Locate the cell with the specified text and output its [x, y] center coordinate. 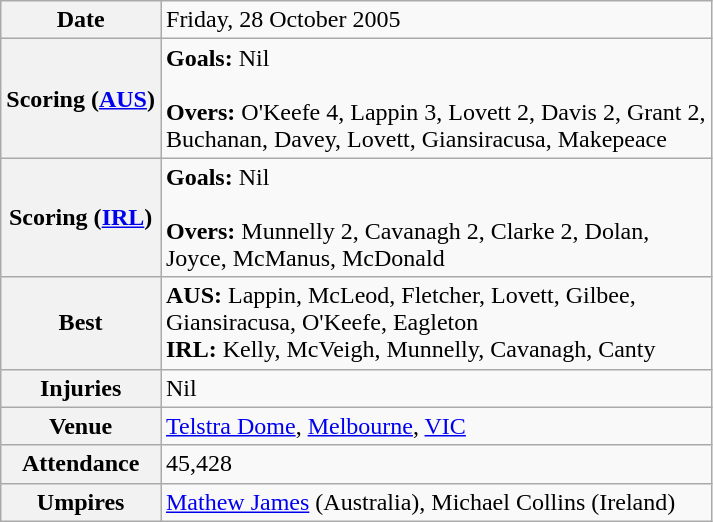
Scoring (IRL) [81, 218]
Venue [81, 426]
Goals: NilOvers: Munnelly 2, Cavanagh 2, Clarke 2, Dolan, Joyce, McManus, McDonald [436, 218]
Telstra Dome, Melbourne, VIC [436, 426]
Friday, 28 October 2005 [436, 20]
Umpires [81, 502]
Scoring (AUS) [81, 98]
Goals: NilOvers: O'Keefe 4, Lappin 3, Lovett 2, Davis 2, Grant 2, Buchanan, Davey, Lovett, Giansiracusa, Makepeace [436, 98]
45,428 [436, 464]
Attendance [81, 464]
Best [81, 323]
Nil [436, 388]
Mathew James (Australia), Michael Collins (Ireland) [436, 502]
Date [81, 20]
Injuries [81, 388]
AUS: Lappin, McLeod, Fletcher, Lovett, Gilbee, Giansiracusa, O'Keefe, EagletonIRL: Kelly, McVeigh, Munnelly, Cavanagh, Canty [436, 323]
